Detect which cell encompasses the target text, then output its (X, Y) center coordinate. 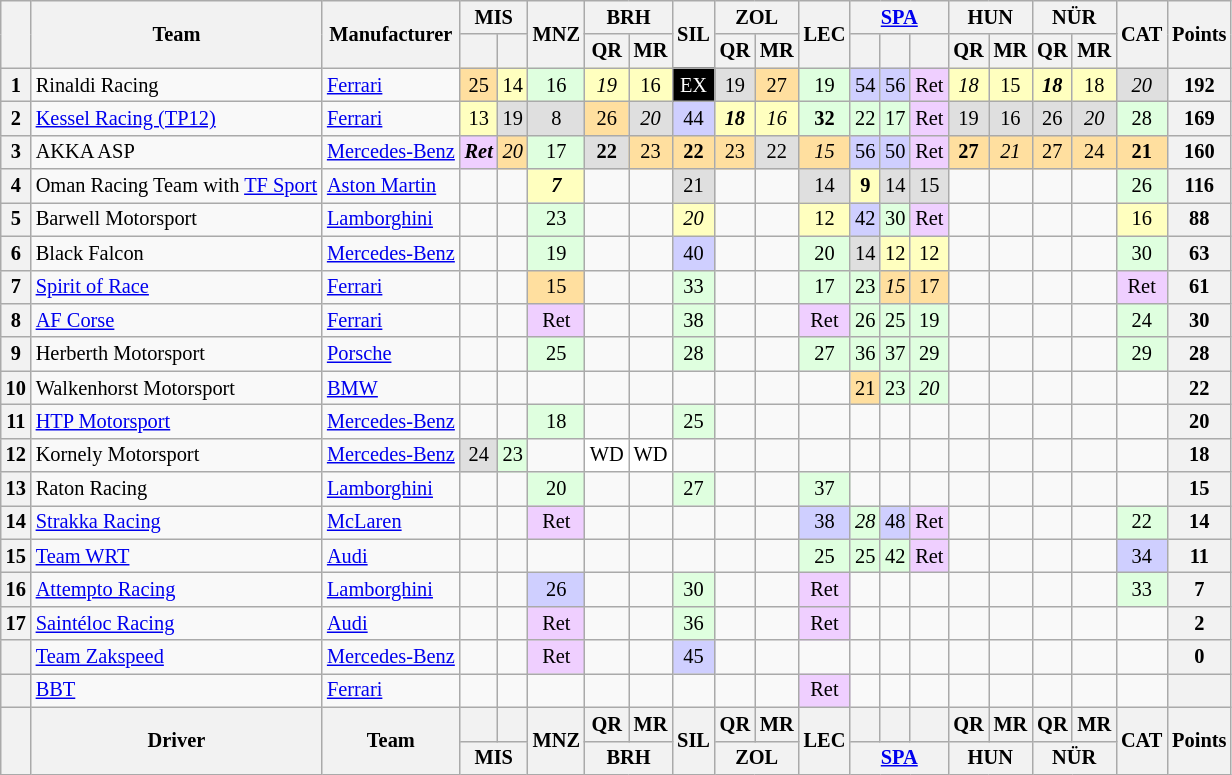
54 (865, 85)
Kessel Racing (TP12) (176, 118)
Barwell Motorsport (176, 219)
5 (16, 219)
6 (16, 253)
Oman Racing Team with TF Sport (176, 186)
EX (694, 85)
BBT (176, 690)
44 (694, 118)
AF Corse (176, 320)
Manufacturer (391, 34)
Black Falcon (176, 253)
32 (825, 118)
Strakka Racing (176, 522)
Attempto Racing (176, 589)
88 (1199, 219)
Spirit of Race (176, 287)
Driver (176, 740)
Walkenhorst Motorsport (176, 388)
116 (1199, 186)
4 (16, 186)
40 (694, 253)
1 (16, 85)
Kornely Motorsport (176, 455)
0 (1199, 657)
3 (16, 152)
10 (16, 388)
160 (1199, 152)
Raton Racing (176, 489)
AKKA ASP (176, 152)
48 (895, 522)
50 (895, 152)
63 (1199, 253)
Aston Martin (391, 186)
34 (1142, 556)
Porsche (391, 354)
169 (1199, 118)
Team Zakspeed (176, 657)
Saintéloc Racing (176, 623)
BMW (391, 388)
192 (1199, 85)
61 (1199, 287)
45 (694, 657)
McLaren (391, 522)
Team WRT (176, 556)
Rinaldi Racing (176, 85)
HTP Motorsport (176, 421)
Herberth Motorsport (176, 354)
